Find where the given text appears and provide that cell's center as (X, Y) coordinate. 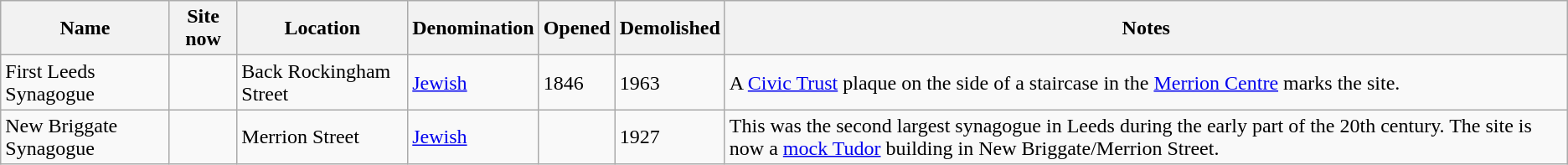
Denomination (473, 28)
Site now (203, 28)
New Briggate Synagogue (85, 137)
Merrion Street (322, 137)
First Leeds Synagogue (85, 82)
A Civic Trust plaque on the side of a staircase in the Merrion Centre marks the site. (1146, 82)
Demolished (670, 28)
Notes (1146, 28)
Back Rockingham Street (322, 82)
Name (85, 28)
1846 (576, 82)
Opened (576, 28)
1963 (670, 82)
Location (322, 28)
1927 (670, 137)
